Return the [x, y] coordinate for the center point of the cell that contains the specified text.  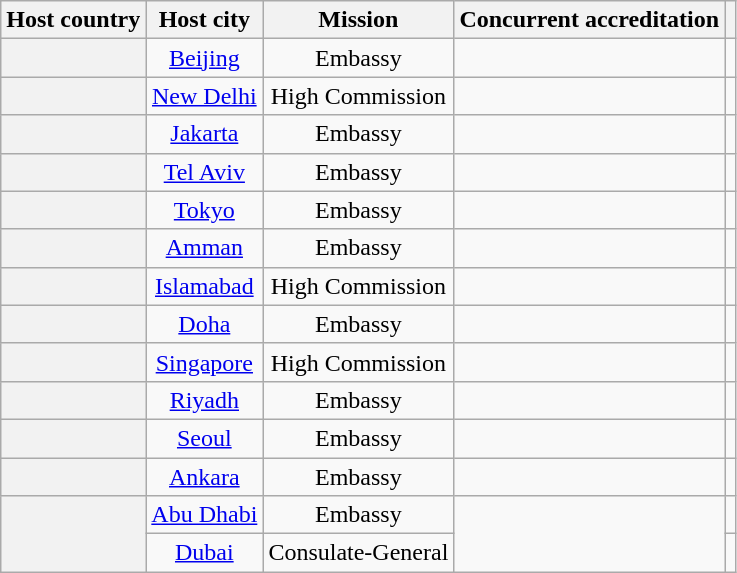
Singapore [204, 362]
Tokyo [204, 210]
Tel Aviv [204, 172]
Beijing [204, 58]
Host country [74, 20]
Doha [204, 324]
Amman [204, 248]
New Delhi [204, 96]
Abu Dhabi [204, 515]
Seoul [204, 438]
Concurrent accreditation [590, 20]
Mission [358, 20]
Riyadh [204, 400]
Consulate-General [358, 553]
Jakarta [204, 134]
Ankara [204, 477]
Islamabad [204, 286]
Host city [204, 20]
Dubai [204, 553]
